Pinpoint the cell where the given text exists, returning its (X, Y) midpoint coordinate. 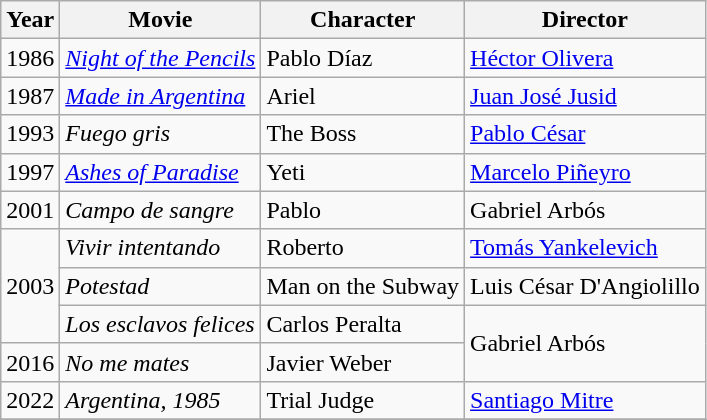
Juan José Jusid (586, 96)
1993 (30, 134)
1986 (30, 58)
Yeti (363, 172)
Vivir intentando (160, 248)
The Boss (363, 134)
Fuego gris (160, 134)
Movie (160, 20)
Character (363, 20)
Tomás Yankelevich (586, 248)
Potestad (160, 286)
Night of the Pencils (160, 58)
2022 (30, 400)
Javier Weber (363, 362)
Pablo (363, 210)
Santiago Mitre (586, 400)
Ariel (363, 96)
Pablo César (586, 134)
2001 (30, 210)
Luis César D'Angiolillo (586, 286)
2003 (30, 286)
1997 (30, 172)
Campo de sangre (160, 210)
2016 (30, 362)
Argentina, 1985 (160, 400)
Los esclavos felices (160, 324)
No me mates (160, 362)
Ashes of Paradise (160, 172)
Director (586, 20)
Marcelo Piñeyro (586, 172)
Carlos Peralta (363, 324)
Roberto (363, 248)
Man on the Subway (363, 286)
1987 (30, 96)
Made in Argentina (160, 96)
Trial Judge (363, 400)
Héctor Olivera (586, 58)
Pablo Díaz (363, 58)
Year (30, 20)
